Return the (x, y) coordinate for the center point of the cell that contains the specified text.  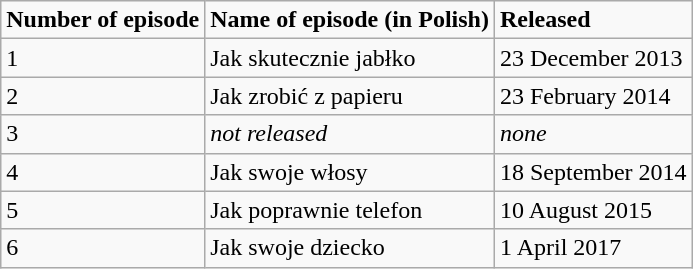
Jak swoje dziecko (350, 248)
Name of episode (in Polish) (350, 20)
Number of episode (103, 20)
Jak zrobić z papieru (350, 96)
Jak poprawnie telefon (350, 210)
5 (103, 210)
not released (350, 134)
18 September 2014 (593, 172)
1 (103, 58)
10 August 2015 (593, 210)
1 April 2017 (593, 248)
Jak swoje włosy (350, 172)
none (593, 134)
23 February 2014 (593, 96)
23 December 2013 (593, 58)
Released (593, 20)
6 (103, 248)
3 (103, 134)
2 (103, 96)
Jak skutecznie jabłko (350, 58)
4 (103, 172)
